Locate the cell with the specified text and output its [x, y] center coordinate. 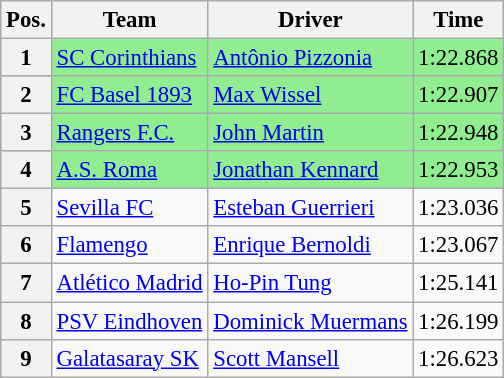
Galatasaray SK [130, 358]
Flamengo [130, 245]
1:22.953 [458, 170]
1:23.036 [458, 208]
8 [26, 321]
Sevilla FC [130, 208]
A.S. Roma [130, 170]
Rangers F.C. [130, 133]
PSV Eindhoven [130, 321]
FC Basel 1893 [130, 95]
John Martin [310, 133]
1:25.141 [458, 283]
6 [26, 245]
Enrique Bernoldi [310, 245]
Pos. [26, 20]
Team [130, 20]
1:22.907 [458, 95]
7 [26, 283]
Ho-Pin Tung [310, 283]
1 [26, 58]
1:22.948 [458, 133]
Esteban Guerrieri [310, 208]
Max Wissel [310, 95]
1:26.623 [458, 358]
1:23.067 [458, 245]
Time [458, 20]
3 [26, 133]
Jonathan Kennard [310, 170]
2 [26, 95]
5 [26, 208]
1:26.199 [458, 321]
Dominick Muermans [310, 321]
4 [26, 170]
Antônio Pizzonia [310, 58]
Scott Mansell [310, 358]
1:22.868 [458, 58]
Driver [310, 20]
SC Corinthians [130, 58]
9 [26, 358]
Atlético Madrid [130, 283]
